Determine the (X, Y) coordinate at the center of the cell enclosing the given text.  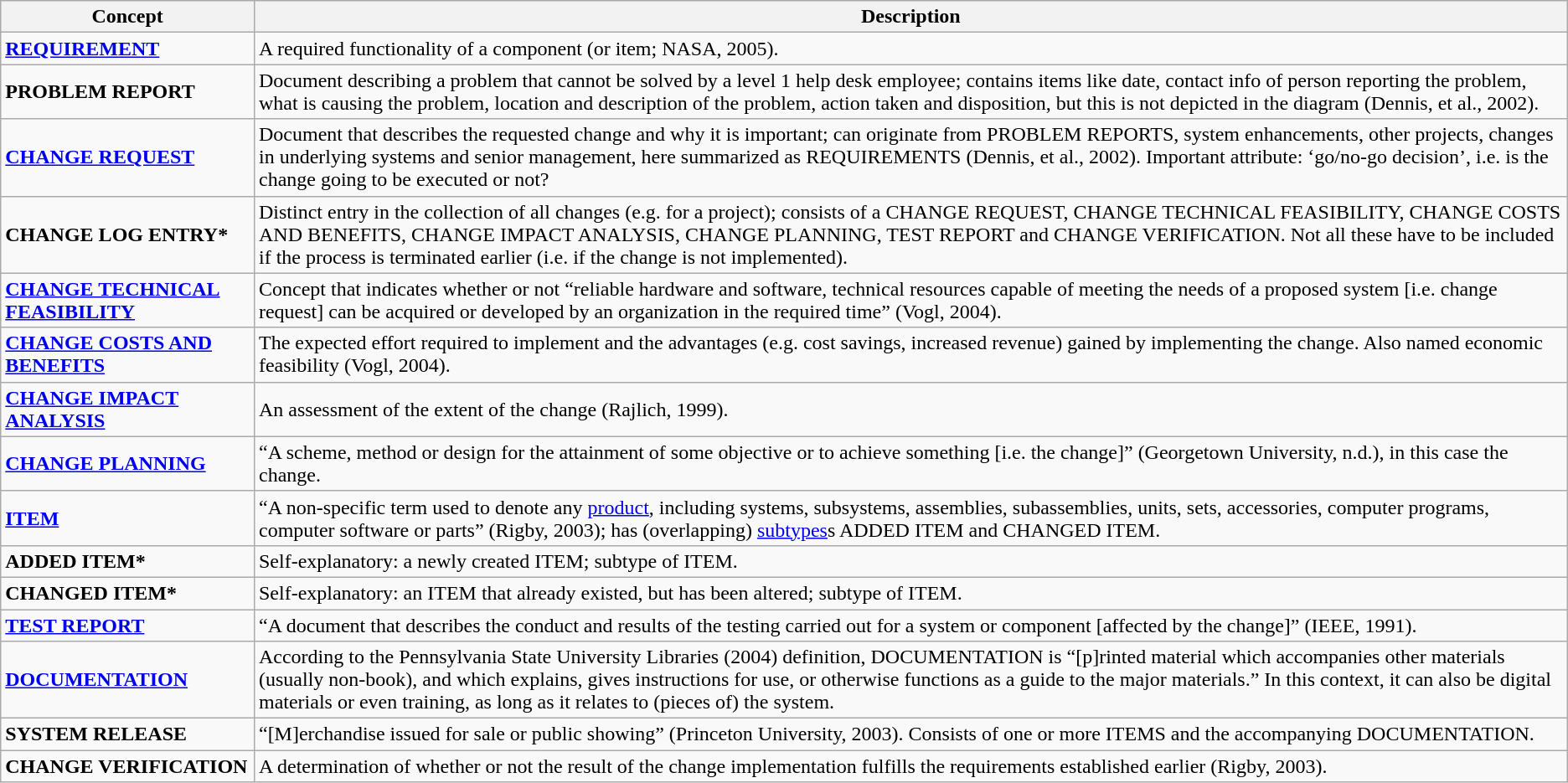
CHANGE REQUEST (127, 157)
SYSTEM RELEASE (127, 734)
CHANGED ITEM* (127, 593)
CHANGE LOG ENTRY* (127, 234)
“[M]erchandise issued for sale or public showing” (Princeton University, 2003). Consists of one or more ITEMS and the accompanying DOCUMENTATION. (910, 734)
A determination of whether or not the result of the change implementation fulfills the requirements established earlier (Rigby, 2003). (910, 766)
CHANGE COSTS AND BENEFITS (127, 355)
TEST REPORT (127, 626)
DOCUMENTATION (127, 680)
“A document that describes the conduct and results of the testing carried out for a system or component [affected by the change]” (IEEE, 1991). (910, 626)
Self-explanatory: an ITEM that already existed, but has been altered; subtype of ITEM. (910, 593)
Description (910, 17)
REQUIREMENT (127, 49)
An assessment of the extent of the change (Rajlich, 1999). (910, 409)
Concept (127, 17)
A required functionality of a component (or item; NASA, 2005). (910, 49)
CHANGE TECHNICAL FEASIBILITY (127, 300)
PROBLEM REPORT (127, 92)
CHANGE VERIFICATION (127, 766)
CHANGE PLANNING (127, 464)
Self-explanatory: a newly created ITEM; subtype of ITEM. (910, 561)
ADDED ITEM* (127, 561)
ITEM (127, 518)
CHANGE IMPACT ANALYSIS (127, 409)
